Scan for the cell matching the given text and deliver its (X, Y) coordinate at center. 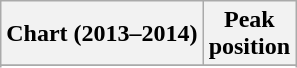
Chart (2013–2014) (102, 34)
Peakposition (249, 34)
